Extract the [x, y] coordinate from the center of the cell holding the provided text.  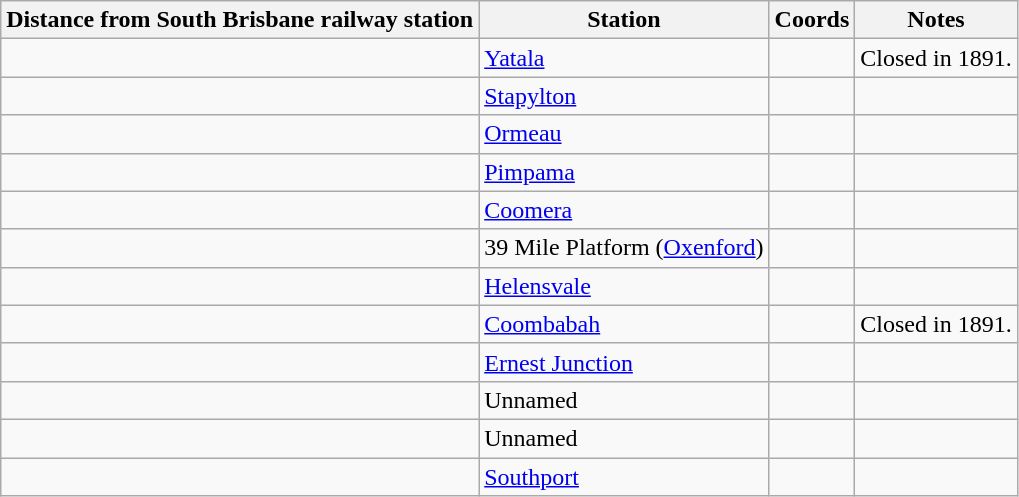
Station [624, 20]
Stapylton [624, 96]
Pimpama [624, 172]
Coombabah [624, 324]
Ormeau [624, 134]
39 Mile Platform (Oxenford) [624, 248]
Coomera [624, 210]
Coords [812, 20]
Distance from South Brisbane railway station [240, 20]
Yatala [624, 58]
Notes [936, 20]
Southport [624, 477]
Ernest Junction [624, 362]
Helensvale [624, 286]
